Extract the [x, y] coordinate from the center of the cell holding the provided text.  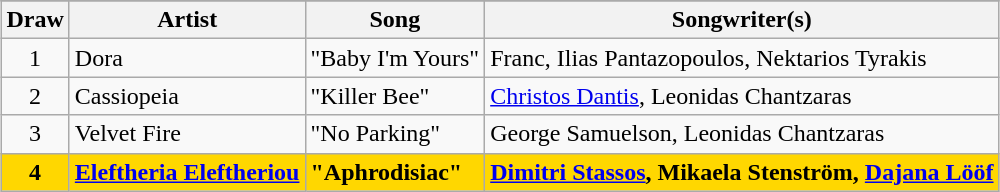
Dimitri Stassos, Mikaela Stenström, Dajana Lööf [742, 172]
Draw [35, 20]
"No Parking" [395, 134]
Dora [187, 58]
2 [35, 96]
"Baby I'm Yours" [395, 58]
George Samuelson, Leonidas Chantzaras [742, 134]
"Killer Bee" [395, 96]
Artist [187, 20]
Songwriter(s) [742, 20]
Christos Dantis, Leonidas Chantzaras [742, 96]
Franc, Ilias Pantazopoulos, Nektarios Tyrakis [742, 58]
Eleftheria Eleftheriou [187, 172]
Cassiopeia [187, 96]
1 [35, 58]
3 [35, 134]
Velvet Fire [187, 134]
"Aphrodisiac" [395, 172]
4 [35, 172]
Song [395, 20]
